Extract the (x, y) coordinate from the center of the cell holding the provided text.  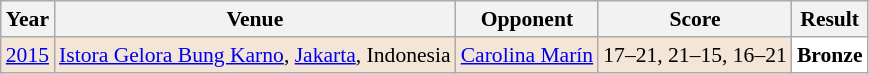
Opponent (528, 19)
2015 (28, 55)
Venue (255, 19)
Result (830, 19)
Year (28, 19)
Carolina Marín (528, 55)
Bronze (830, 55)
17–21, 21–15, 16–21 (695, 55)
Score (695, 19)
Istora Gelora Bung Karno, Jakarta, Indonesia (255, 55)
